Determine the [x, y] coordinate at the center of the cell enclosing the given text.  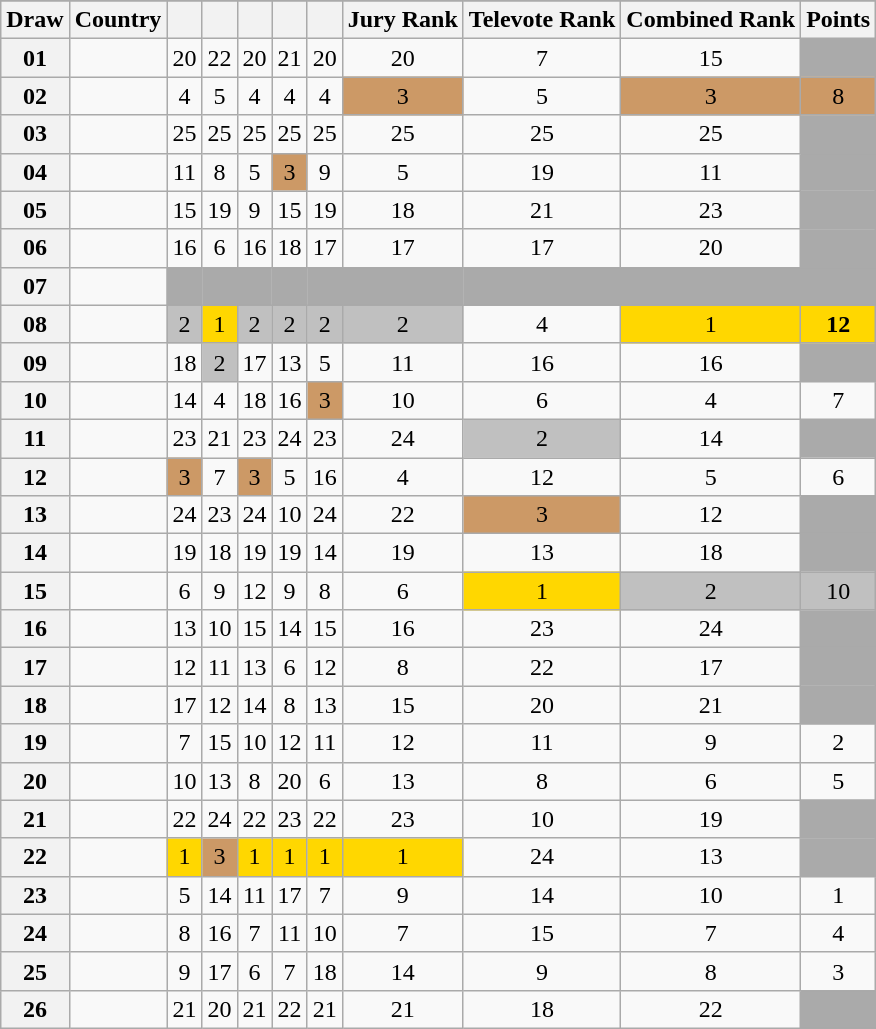
03 [35, 134]
07 [35, 286]
04 [35, 172]
26 [35, 1009]
05 [35, 210]
Draw [35, 20]
06 [35, 248]
02 [35, 96]
09 [35, 362]
Jury Rank [402, 20]
Points [838, 20]
Combined Rank [711, 20]
Country [118, 20]
Televote Rank [542, 20]
01 [35, 58]
08 [35, 324]
